From the cell containing the given text, extract its center point as (X, Y) coordinate. 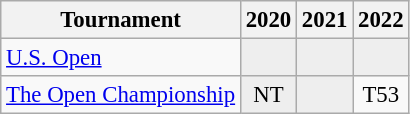
NT (268, 95)
2020 (268, 20)
2021 (325, 20)
T53 (381, 95)
Tournament (121, 20)
2022 (381, 20)
U.S. Open (121, 58)
The Open Championship (121, 95)
